Return the [X, Y] coordinate for the center point of the cell that contains the specified text.  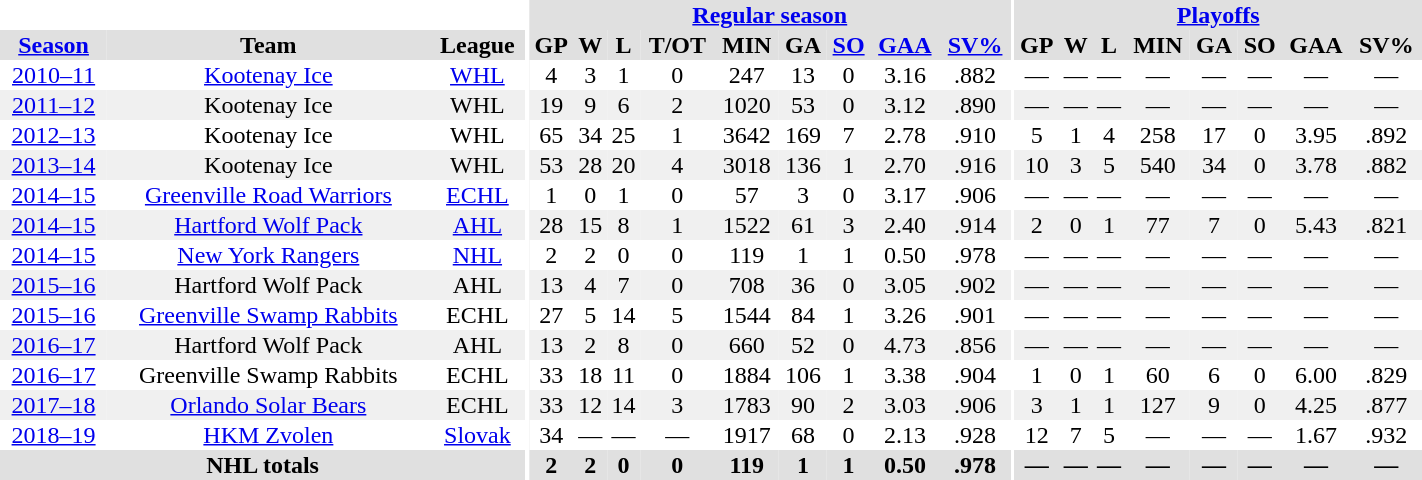
1783 [747, 405]
.916 [976, 165]
1.67 [1316, 435]
708 [747, 285]
HKM Zvolen [268, 435]
2.13 [904, 435]
2.40 [904, 225]
25 [624, 135]
84 [803, 315]
2012–13 [54, 135]
.856 [976, 345]
169 [803, 135]
.890 [976, 105]
.829 [1386, 375]
3.05 [904, 285]
19 [552, 105]
3.16 [904, 75]
1522 [747, 225]
.821 [1386, 225]
2018–19 [54, 435]
2.78 [904, 135]
.932 [1386, 435]
Orlando Solar Bears [268, 405]
New York Rangers [268, 255]
4.73 [904, 345]
2011–12 [54, 105]
T/OT [677, 45]
15 [590, 225]
.901 [976, 315]
Regular season [770, 15]
.892 [1386, 135]
106 [803, 375]
Slovak [478, 435]
2.70 [904, 165]
77 [1158, 225]
57 [747, 195]
.910 [976, 135]
20 [624, 165]
60 [1158, 375]
61 [803, 225]
10 [1036, 165]
65 [552, 135]
660 [747, 345]
540 [1158, 165]
3.17 [904, 195]
3.26 [904, 315]
.904 [976, 375]
2013–14 [54, 165]
127 [1158, 405]
11 [624, 375]
6.00 [1316, 375]
3.38 [904, 375]
52 [803, 345]
.902 [976, 285]
258 [1158, 135]
NHL totals [262, 465]
136 [803, 165]
90 [803, 405]
.877 [1386, 405]
18 [590, 375]
36 [803, 285]
5.43 [1316, 225]
Playoffs [1218, 15]
1917 [747, 435]
.928 [976, 435]
3018 [747, 165]
League [478, 45]
2010–11 [54, 75]
247 [747, 75]
68 [803, 435]
NHL [478, 255]
1020 [747, 105]
1884 [747, 375]
3.78 [1316, 165]
3.12 [904, 105]
1544 [747, 315]
Greenville Road Warriors [268, 195]
3.95 [1316, 135]
3.03 [904, 405]
27 [552, 315]
2017–18 [54, 405]
.914 [976, 225]
3642 [747, 135]
4.25 [1316, 405]
Season [54, 45]
17 [1214, 135]
Team [268, 45]
